From the cell containing the given text, extract its center point as [X, Y] coordinate. 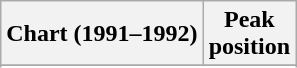
Chart (1991–1992) [102, 34]
Peakposition [249, 34]
